Scan for the cell matching the given text and deliver its (X, Y) coordinate at center. 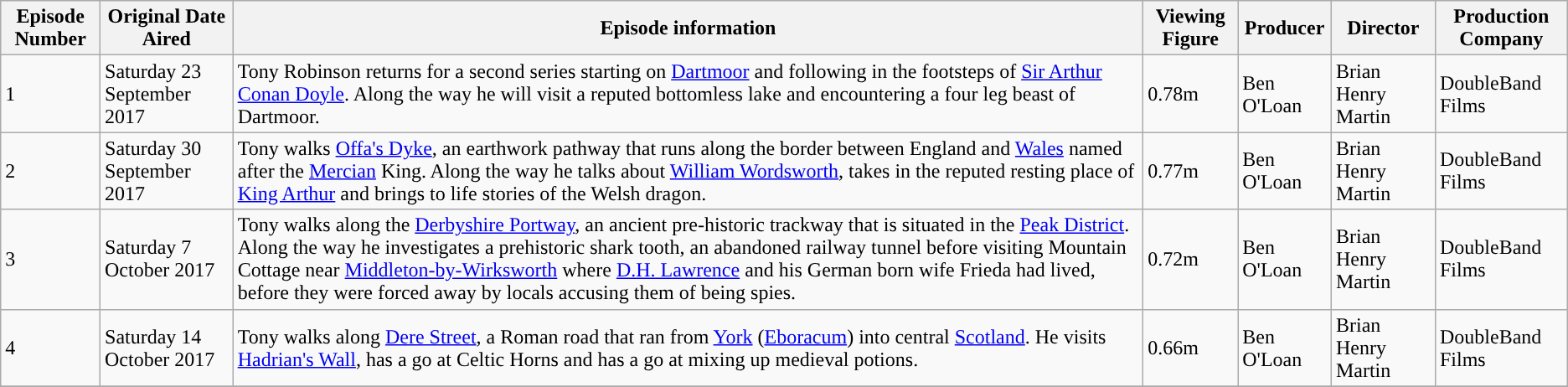
0.77m (1191, 171)
0.72m (1191, 260)
Original Date Aired (168, 28)
1 (50, 94)
0.78m (1191, 94)
Production Company (1501, 28)
Saturday 30 September 2017 (168, 171)
Saturday 23 September 2017 (168, 94)
Episode information (689, 28)
Episode Number (50, 28)
4 (50, 348)
Viewing Figure (1191, 28)
Director (1383, 28)
2 (50, 171)
Saturday 7 October 2017 (168, 260)
3 (50, 260)
Producer (1285, 28)
Saturday 14 October 2017 (168, 348)
0.66m (1191, 348)
